From the cell containing the given text, extract its center point as [X, Y] coordinate. 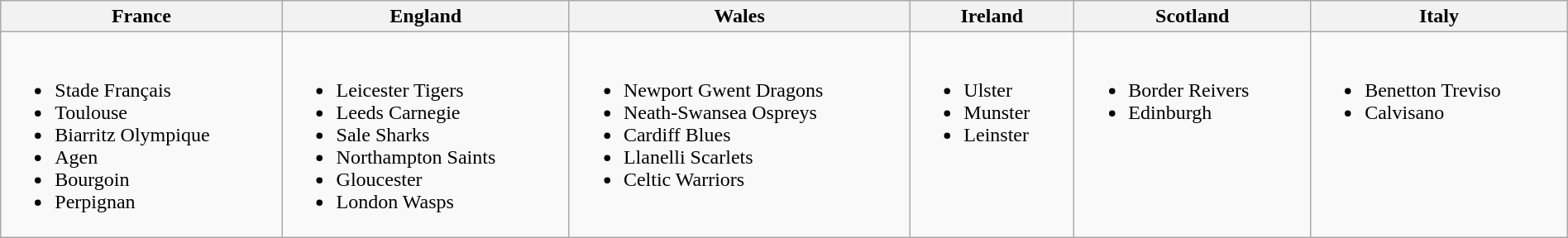
Leicester Tigers Leeds Carnegie Sale Sharks Northampton Saints Gloucester London Wasps [425, 135]
Italy [1439, 17]
Scotland [1193, 17]
Benetton Treviso Calvisano [1439, 135]
Wales [739, 17]
Border Reivers Edinburgh [1193, 135]
Newport Gwent Dragons Neath-Swansea Ospreys Cardiff Blues Llanelli Scarlets Celtic Warriors [739, 135]
Stade Français Toulouse Biarritz Olympique Agen Bourgoin Perpignan [141, 135]
Ulster Munster Leinster [992, 135]
England [425, 17]
Ireland [992, 17]
France [141, 17]
